From the cell containing the given text, extract its center point as [X, Y] coordinate. 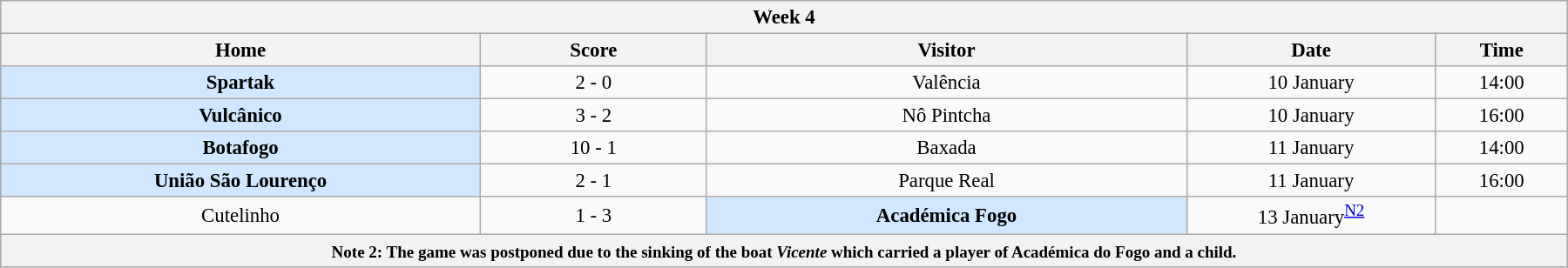
2 - 0 [594, 83]
União São Lourenço [240, 181]
1 - 3 [594, 215]
10 - 1 [594, 148]
Botafogo [240, 148]
Note 2: The game was postponed due to the sinking of the boat Vicente which carried a player of Académica do Fogo and a child. [784, 251]
Visitor [947, 50]
13 JanuaryN2 [1310, 215]
Vulcânico [240, 116]
Cutelinho [240, 215]
Home [240, 50]
Académica Fogo [947, 215]
Nô Pintcha [947, 116]
Baxada [947, 148]
Time [1502, 50]
Week 4 [784, 17]
Spartak [240, 83]
Parque Real [947, 181]
Score [594, 50]
2 - 1 [594, 181]
3 - 2 [594, 116]
Valência [947, 83]
Date [1310, 50]
